Scan for the cell matching the given text and deliver its (X, Y) coordinate at center. 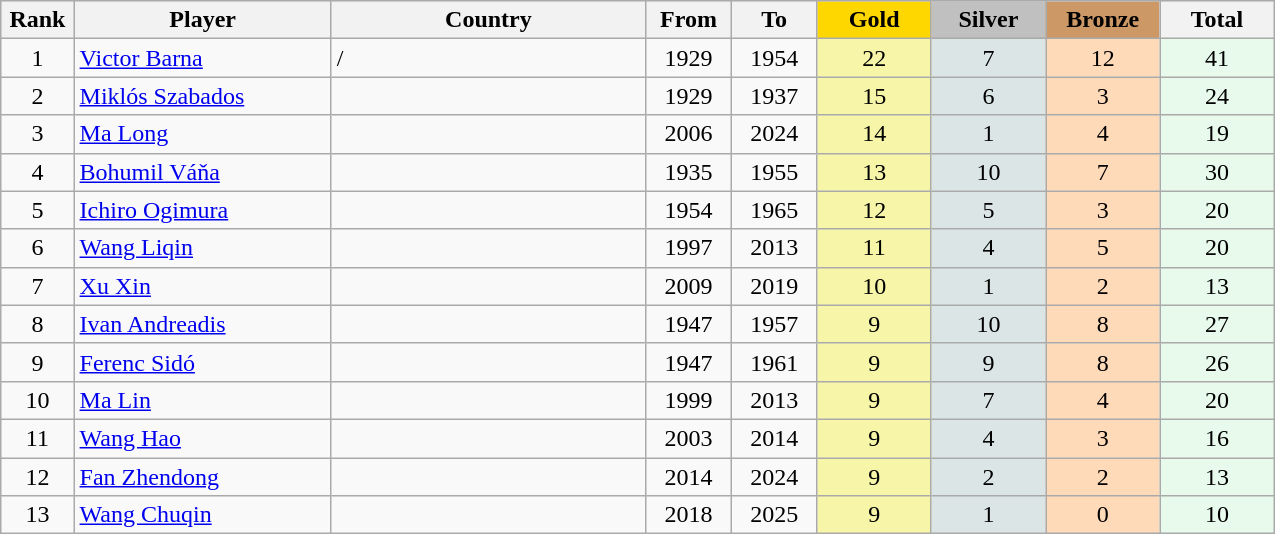
/ (488, 58)
Wang Liqin (202, 248)
1999 (689, 400)
26 (1217, 362)
1935 (689, 172)
Bohumil Váňa (202, 172)
Bronze (1103, 20)
From (689, 20)
1937 (774, 96)
15 (874, 96)
Fan Zhendong (202, 477)
24 (1217, 96)
2003 (689, 438)
Ichiro Ogimura (202, 210)
Victor Barna (202, 58)
Ferenc Sidó (202, 362)
2018 (689, 515)
1997 (689, 248)
Miklós Szabados (202, 96)
30 (1217, 172)
2006 (689, 134)
To (774, 20)
2009 (689, 286)
1955 (774, 172)
Gold (874, 20)
1965 (774, 210)
19 (1217, 134)
2025 (774, 515)
Ma Long (202, 134)
Ma Lin (202, 400)
41 (1217, 58)
2019 (774, 286)
Xu Xin (202, 286)
Ivan Andreadis (202, 324)
14 (874, 134)
Rank (38, 20)
Country (488, 20)
Wang Hao (202, 438)
Player (202, 20)
0 (1103, 515)
22 (874, 58)
1957 (774, 324)
16 (1217, 438)
Silver (988, 20)
Total (1217, 20)
1961 (774, 362)
27 (1217, 324)
Wang Chuqin (202, 515)
